Extract the [X, Y] coordinate from the center of the cell holding the provided text.  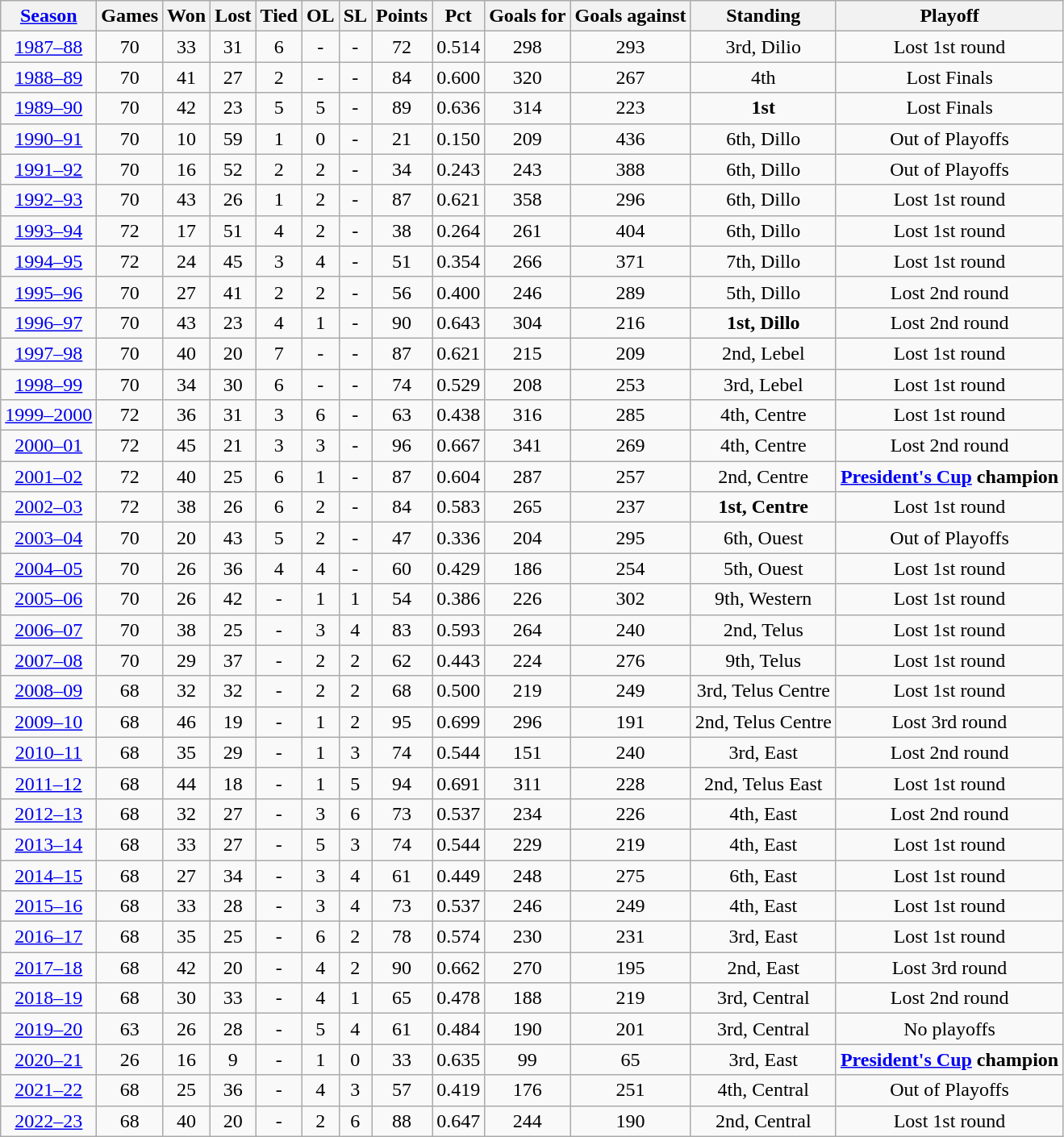
320 [528, 77]
2010–11 [48, 752]
276 [631, 660]
316 [528, 415]
358 [528, 200]
1992–93 [48, 200]
223 [631, 108]
96 [402, 446]
0.150 [458, 139]
2006–07 [48, 630]
237 [631, 507]
6th, East [763, 875]
5th, Ouest [763, 568]
Won [187, 16]
17 [187, 231]
1993–94 [48, 231]
0.593 [458, 630]
2020–21 [48, 1060]
371 [631, 261]
9th, Western [763, 599]
83 [402, 630]
0.667 [458, 446]
2012–13 [48, 814]
1st, Centre [763, 507]
9 [233, 1060]
Lost [233, 16]
289 [631, 292]
Games [130, 16]
88 [402, 1121]
94 [402, 783]
0.419 [458, 1090]
254 [631, 568]
18 [233, 783]
37 [233, 660]
201 [631, 1029]
243 [528, 169]
257 [631, 477]
0.691 [458, 783]
10 [187, 139]
6th, Ouest [763, 538]
234 [528, 814]
231 [631, 937]
244 [528, 1121]
0.662 [458, 968]
176 [528, 1090]
2nd, East [763, 968]
2016–17 [48, 937]
186 [528, 568]
4th, Central [763, 1090]
1st, Dillo [763, 323]
Goals for [528, 16]
287 [528, 477]
0.429 [458, 568]
216 [631, 323]
0.484 [458, 1029]
293 [631, 47]
0.449 [458, 875]
1998–99 [48, 385]
1995–96 [48, 292]
60 [402, 568]
404 [631, 231]
151 [528, 752]
Playoff [949, 16]
0.647 [458, 1121]
5th, Dillo [763, 292]
No playoffs [949, 1029]
0.600 [458, 77]
215 [528, 353]
0.243 [458, 169]
2015–16 [48, 906]
1999–2000 [48, 415]
0.574 [458, 937]
1996–97 [48, 323]
2003–04 [48, 538]
314 [528, 108]
Points [402, 16]
208 [528, 385]
188 [528, 998]
251 [631, 1090]
229 [528, 844]
1997–98 [48, 353]
341 [528, 446]
0.699 [458, 722]
9th, Telus [763, 660]
265 [528, 507]
195 [631, 968]
SL [355, 16]
7th, Dillo [763, 261]
1st [763, 108]
95 [402, 722]
302 [631, 599]
285 [631, 415]
2nd, Centre [763, 477]
47 [402, 538]
191 [631, 722]
99 [528, 1060]
0.500 [458, 691]
1989–90 [48, 108]
0.443 [458, 660]
2022–23 [48, 1121]
2nd, Lebel [763, 353]
3rd, Telus Centre [763, 691]
1987–88 [48, 47]
19 [233, 722]
57 [402, 1090]
2019–20 [48, 1029]
2004–05 [48, 568]
2nd, Telus Centre [763, 722]
7 [279, 353]
311 [528, 783]
275 [631, 875]
78 [402, 937]
388 [631, 169]
0.529 [458, 385]
24 [187, 261]
266 [528, 261]
2005–06 [48, 599]
436 [631, 139]
2008–09 [48, 691]
230 [528, 937]
56 [402, 292]
2009–10 [48, 722]
1994–95 [48, 261]
1990–91 [48, 139]
270 [528, 968]
0.386 [458, 599]
0.478 [458, 998]
2007–08 [48, 660]
0.336 [458, 538]
2014–15 [48, 875]
261 [528, 231]
0.636 [458, 108]
2nd, Telus East [763, 783]
298 [528, 47]
2000–01 [48, 446]
0.400 [458, 292]
0.604 [458, 477]
46 [187, 722]
0.583 [458, 507]
2nd, Central [763, 1121]
2013–14 [48, 844]
52 [233, 169]
62 [402, 660]
3rd, Lebel [763, 385]
OL [320, 16]
89 [402, 108]
1988–89 [48, 77]
228 [631, 783]
2021–22 [48, 1090]
44 [187, 783]
1991–92 [48, 169]
4th [763, 77]
0.354 [458, 261]
267 [631, 77]
295 [631, 538]
248 [528, 875]
2017–18 [48, 968]
2001–02 [48, 477]
304 [528, 323]
253 [631, 385]
2011–12 [48, 783]
0.635 [458, 1060]
264 [528, 630]
0.643 [458, 323]
59 [233, 139]
2002–03 [48, 507]
2018–19 [48, 998]
2nd, Telus [763, 630]
3rd, Dilio [763, 47]
0.264 [458, 231]
224 [528, 660]
Tied [279, 16]
0.438 [458, 415]
0.514 [458, 47]
Standing [763, 16]
Goals against [631, 16]
269 [631, 446]
204 [528, 538]
54 [402, 599]
Pct [458, 16]
Season [48, 16]
